Locate the cell with the specified text and output its [x, y] center coordinate. 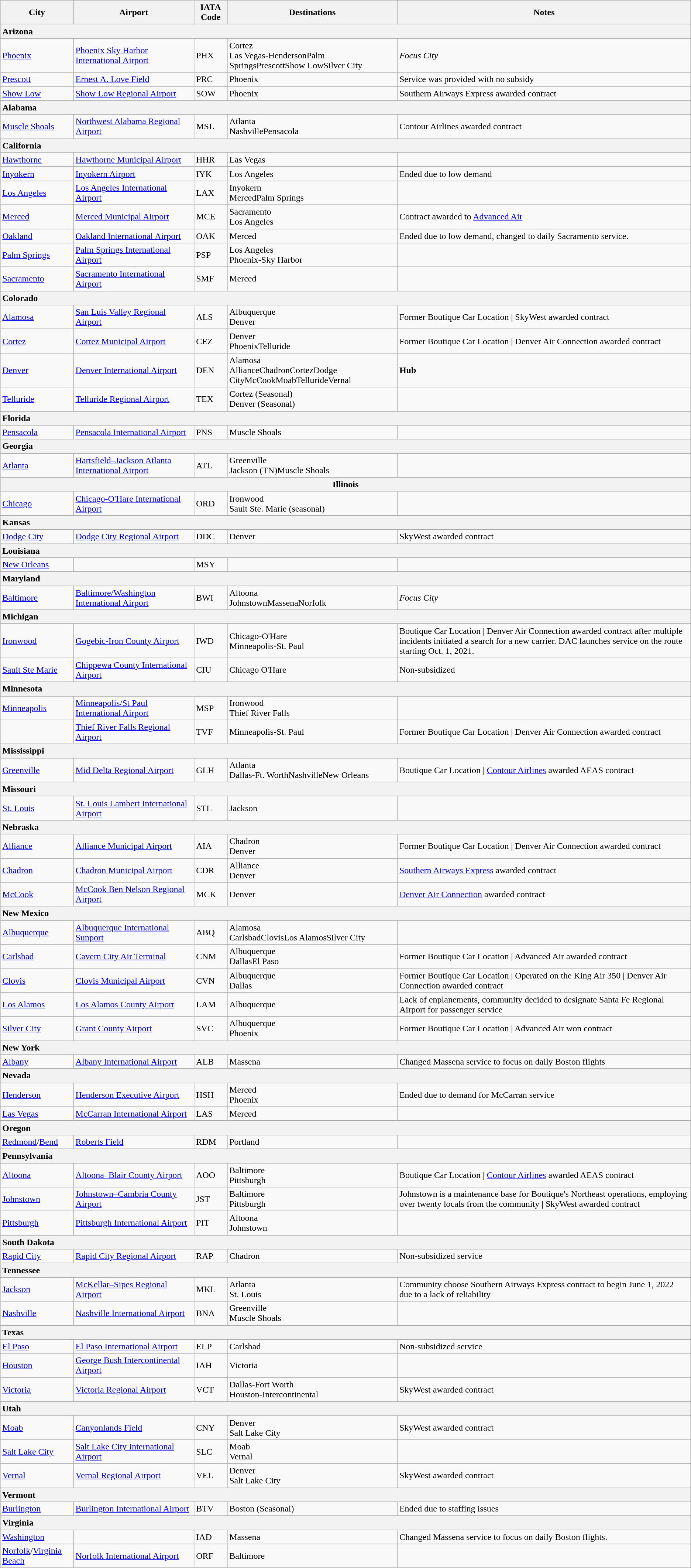
Ended due to low demand, changed to daily Sacramento service. [544, 236]
AltoonaJohnstownMassenaNorfolk [312, 598]
Georgia [345, 446]
California [345, 146]
Johnstown–Cambria County Airport [134, 1199]
DDC [211, 536]
Prescott [37, 79]
New Mexico [345, 913]
Gogebic-Iron County Airport [134, 641]
SacramentoLos Angeles [312, 216]
Contour Airlines awarded contract [544, 126]
Colorado [345, 298]
LAS [211, 1114]
New Orleans [37, 565]
McCook [37, 895]
Notes [544, 13]
Baltimore/Washington International Airport [134, 598]
McCarran International Airport [134, 1114]
Ended due to staffing issues [544, 1509]
Alliance [37, 846]
Minneapolis/St Paul International Airport [134, 708]
ABQ [211, 932]
Former Boutique Car Location | SkyWest awarded contract [544, 317]
Show Low [37, 93]
Ernest A. Love Field [134, 79]
Victoria Regional Airport [134, 1390]
HHR [211, 160]
Utah [345, 1408]
Cavern City Air Terminal [134, 957]
El Paso [37, 1346]
Albany [37, 1062]
Cortez (Seasonal)Denver (Seasonal) [312, 399]
New York [345, 1048]
Community choose Southern Airways Express contract to begin June 1, 2022 due to a lack of reliability [544, 1289]
Dodge City [37, 536]
Inyokern Airport [134, 174]
InyokernMercedPalm Springs [312, 193]
ATL [211, 465]
CNY [211, 1427]
Chicago-O'Hare International Airport [134, 503]
Texas [345, 1332]
Salt Lake City [37, 1452]
St. Louis Lambert International Airport [134, 808]
ELP [211, 1346]
City [37, 13]
RAP [211, 1256]
SLC [211, 1452]
AtlantaSt. Louis [312, 1289]
Altoona [37, 1175]
Albany International Airport [134, 1062]
Mid Delta Regional Airport [134, 770]
Grant County Airport [134, 1028]
Houston [37, 1365]
AlamosaAllianceChadronCortezDodge CityMcCookMoabTellurideVernal [312, 370]
Minneapolis-St. Paul [312, 732]
MKL [211, 1289]
AlbuquerqueDallasEl Paso [312, 957]
Moab [37, 1427]
Redmond/Bend [37, 1142]
PRC [211, 79]
Show Low Regional Airport [134, 93]
Boston (Seasonal) [312, 1509]
Rapid City [37, 1256]
Pennsylvania [345, 1156]
Changed Massena service to focus on daily Boston flights [544, 1062]
Pittsburgh [37, 1223]
VEL [211, 1475]
Hawthorne Municipal Airport [134, 160]
DenverPhoenixTelluride [312, 341]
BTV [211, 1509]
PNS [211, 432]
CNM [211, 957]
Former Boutique Car Location | Advanced Air awarded contract [544, 957]
PIT [211, 1223]
CEZ [211, 341]
CortezLas Vegas-HendersonPalm SpringsPrescottShow LowSilver City [312, 55]
Oakland [37, 236]
CVN [211, 980]
AlbuquerqueDallas [312, 980]
Contract awarded to Advanced Air [544, 216]
AlbuquerqueDenver [312, 317]
AtlantaNashvillePensacola [312, 126]
AtlantaDallas-Ft. WorthNashvilleNew Orleans [312, 770]
Salt Lake City International Airport [134, 1452]
CDR [211, 870]
Los Angeles International Airport [134, 193]
Inyokern [37, 174]
Minnesota [345, 689]
SVC [211, 1028]
Illinois [345, 484]
PSP [211, 255]
SOW [211, 93]
IYK [211, 174]
Telluride Regional Airport [134, 399]
Hub [544, 370]
St. Louis [37, 808]
CIU [211, 670]
Louisiana [345, 551]
Alabama [345, 107]
STL [211, 808]
IronwoodSault Ste. Marie (seasonal) [312, 503]
LAX [211, 193]
Former Boutique Car Location | Operated on the King Air 350 | Denver Air Connection awarded contract [544, 980]
Florida [345, 418]
Altoona–Blair County Airport [134, 1175]
Hawthorne [37, 160]
MCE [211, 216]
IronwoodThief River Falls [312, 708]
Silver City [37, 1028]
VCT [211, 1390]
Service was provided with no subsidy [544, 79]
Nashville International Airport [134, 1314]
Former Boutique Car Location | Advanced Air won contract [544, 1028]
MSL [211, 126]
Albuquerque International Sunport [134, 932]
Minneapolis [37, 708]
BNA [211, 1314]
South Dakota [345, 1242]
TVF [211, 732]
GLH [211, 770]
Changed Massena service to focus on daily Boston flights. [544, 1537]
Dodge City Regional Airport [134, 536]
Kansas [345, 522]
Ironwood [37, 641]
Sacramento International Airport [134, 279]
Nevada [345, 1076]
LAM [211, 1005]
JST [211, 1199]
Pittsburgh International Airport [134, 1223]
Sault Ste Marie [37, 670]
Norfolk/Virginia Beach [37, 1556]
Atlanta [37, 465]
Tennessee [345, 1270]
Chicago-O'HareMinneapolis-St. Paul [312, 641]
Pensacola [37, 432]
MoabVernal [312, 1452]
AOO [211, 1175]
Palm Springs [37, 255]
Clovis Municipal Airport [134, 980]
AIA [211, 846]
Los Alamos [37, 1005]
IAD [211, 1537]
Denver International Airport [134, 370]
BWI [211, 598]
Johnstown [37, 1199]
Vernal Regional Airport [134, 1475]
HSH [211, 1095]
Roberts Field [134, 1142]
Ended due to low demand [544, 174]
DEN [211, 370]
AllianceDenver [312, 870]
IATA Code [211, 13]
Northwest Alabama Regional Airport [134, 126]
ChadronDenver [312, 846]
Norfolk International Airport [134, 1556]
TEX [211, 399]
RDM [211, 1142]
Ended due to demand for McCarran service [544, 1095]
Rapid City Regional Airport [134, 1256]
Clovis [37, 980]
George Bush Intercontinental Airport [134, 1365]
OAK [211, 236]
AlamosaCarlsbadClovisLos AlamosSilver City [312, 932]
ORD [211, 503]
Maryland [345, 579]
MCK [211, 895]
Thief River Falls Regional Airport [134, 732]
Merced Municipal Airport [134, 216]
Chippewa County International Airport [134, 670]
GreenvilleMuscle Shoals [312, 1314]
ORF [211, 1556]
Lack of enplanements, community decided to designate Santa Fe Regional Airport for passenger service [544, 1005]
GreenvilleJackson (TN)Muscle Shoals [312, 465]
Phoenix Sky Harbor International Airport [134, 55]
San Luis Valley Regional Airport [134, 317]
Burlington [37, 1509]
Oakland International Airport [134, 236]
Los AngelesPhoenix-Sky Harbor [312, 255]
AltoonaJohnstown [312, 1223]
Alamosa [37, 317]
Airport [134, 13]
Cortez Municipal Airport [134, 341]
Chicago O'Hare [312, 670]
Vermont [345, 1495]
Johnstown is a maintenance base for Boutique's Northeast operations, employing over twenty locals from the community | SkyWest awarded contract [544, 1199]
IAH [211, 1365]
Alliance Municipal Airport [134, 846]
PHX [211, 55]
Chicago [37, 503]
Oregon [345, 1128]
IWD [211, 641]
Telluride [37, 399]
El Paso International Airport [134, 1346]
Pensacola International Airport [134, 432]
ALS [211, 317]
Hartsfield–Jackson Atlanta International Airport [134, 465]
Virginia [345, 1523]
Henderson [37, 1095]
Greenville [37, 770]
MercedPhoenix [312, 1095]
MSP [211, 708]
Dallas-Fort WorthHouston-Intercontinental [312, 1390]
Canyonlands Field [134, 1427]
Washington [37, 1537]
Nashville [37, 1314]
AlbuquerquePhoenix [312, 1028]
McCook Ben Nelson Regional Airport [134, 895]
Palm Springs International Airport [134, 255]
Destinations [312, 13]
Henderson Executive Airport [134, 1095]
Vernal [37, 1475]
Chadron Municipal Airport [134, 870]
Burlington International Airport [134, 1509]
Nebraska [345, 827]
Portland [312, 1142]
Michigan [345, 617]
McKellar–Sipes Regional Airport [134, 1289]
Denver Air Connection awarded contract [544, 895]
Arizona [345, 31]
SMF [211, 279]
Mississippi [345, 751]
ALB [211, 1062]
MSY [211, 565]
Los Alamos County Airport [134, 1005]
Cortez [37, 341]
Missouri [345, 789]
Non-subsidized [544, 670]
Sacramento [37, 279]
